Return the [X, Y] coordinate for the center point of the cell that contains the specified text.  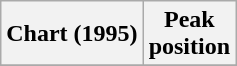
Chart (1995) [72, 34]
Peakposition [189, 34]
